Determine the (x, y) coordinate at the center of the cell enclosing the given text.  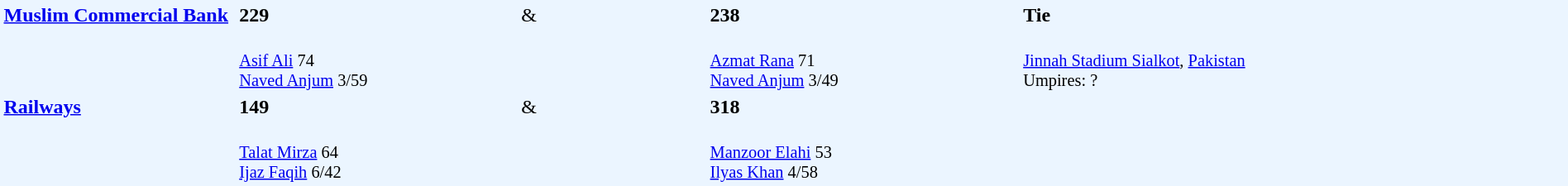
Tie (1293, 15)
238 (864, 15)
229 (378, 15)
Manzoor Elahi 53 Ilyas Khan 4/58 (864, 152)
Jinnah Stadium Sialkot, Pakistan Umpires: ? (1293, 107)
Asif Ali 74 Naved Anjum 3/59 (378, 61)
Talat Mirza 64 Ijaz Faqih 6/42 (378, 152)
149 (378, 107)
318 (864, 107)
Muslim Commercial Bank (119, 47)
Azmat Rana 71 Naved Anjum 3/49 (864, 61)
Railways (119, 139)
